From the cell containing the given text, extract its center point as (x, y) coordinate. 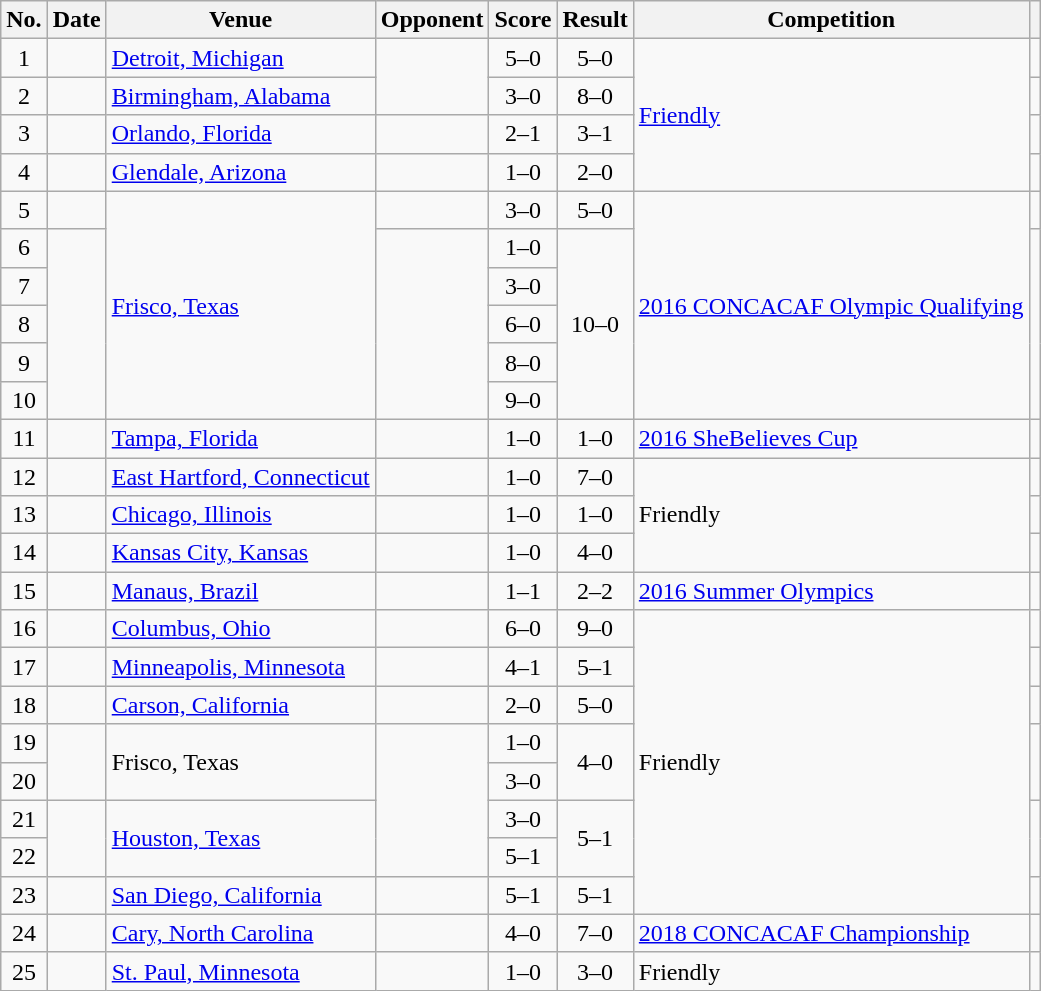
Tampa, Florida (240, 438)
Date (76, 20)
Birmingham, Alabama (240, 96)
22 (24, 857)
4 (24, 172)
24 (24, 933)
13 (24, 515)
15 (24, 591)
4–1 (523, 667)
2–2 (595, 591)
Result (595, 20)
18 (24, 705)
1 (24, 58)
Score (523, 20)
3 (24, 134)
7 (24, 286)
2016 CONCACAF Olympic Qualifying (831, 305)
3–1 (595, 134)
21 (24, 819)
17 (24, 667)
9 (24, 362)
Manaus, Brazil (240, 591)
14 (24, 553)
2016 SheBelieves Cup (831, 438)
No. (24, 20)
10–0 (595, 324)
11 (24, 438)
Competition (831, 20)
23 (24, 895)
Carson, California (240, 705)
10 (24, 400)
East Hartford, Connecticut (240, 477)
20 (24, 781)
Detroit, Michigan (240, 58)
19 (24, 743)
1–1 (523, 591)
St. Paul, Minnesota (240, 971)
16 (24, 629)
12 (24, 477)
Cary, North Carolina (240, 933)
Orlando, Florida (240, 134)
Kansas City, Kansas (240, 553)
8 (24, 324)
25 (24, 971)
6 (24, 248)
Chicago, Illinois (240, 515)
Opponent (432, 20)
Houston, Texas (240, 838)
Venue (240, 20)
Minneapolis, Minnesota (240, 667)
2016 Summer Olympics (831, 591)
2 (24, 96)
Columbus, Ohio (240, 629)
San Diego, California (240, 895)
2018 CONCACAF Championship (831, 933)
5 (24, 210)
Glendale, Arizona (240, 172)
2–1 (523, 134)
